Scan for the cell matching the given text and deliver its [X, Y] coordinate at center. 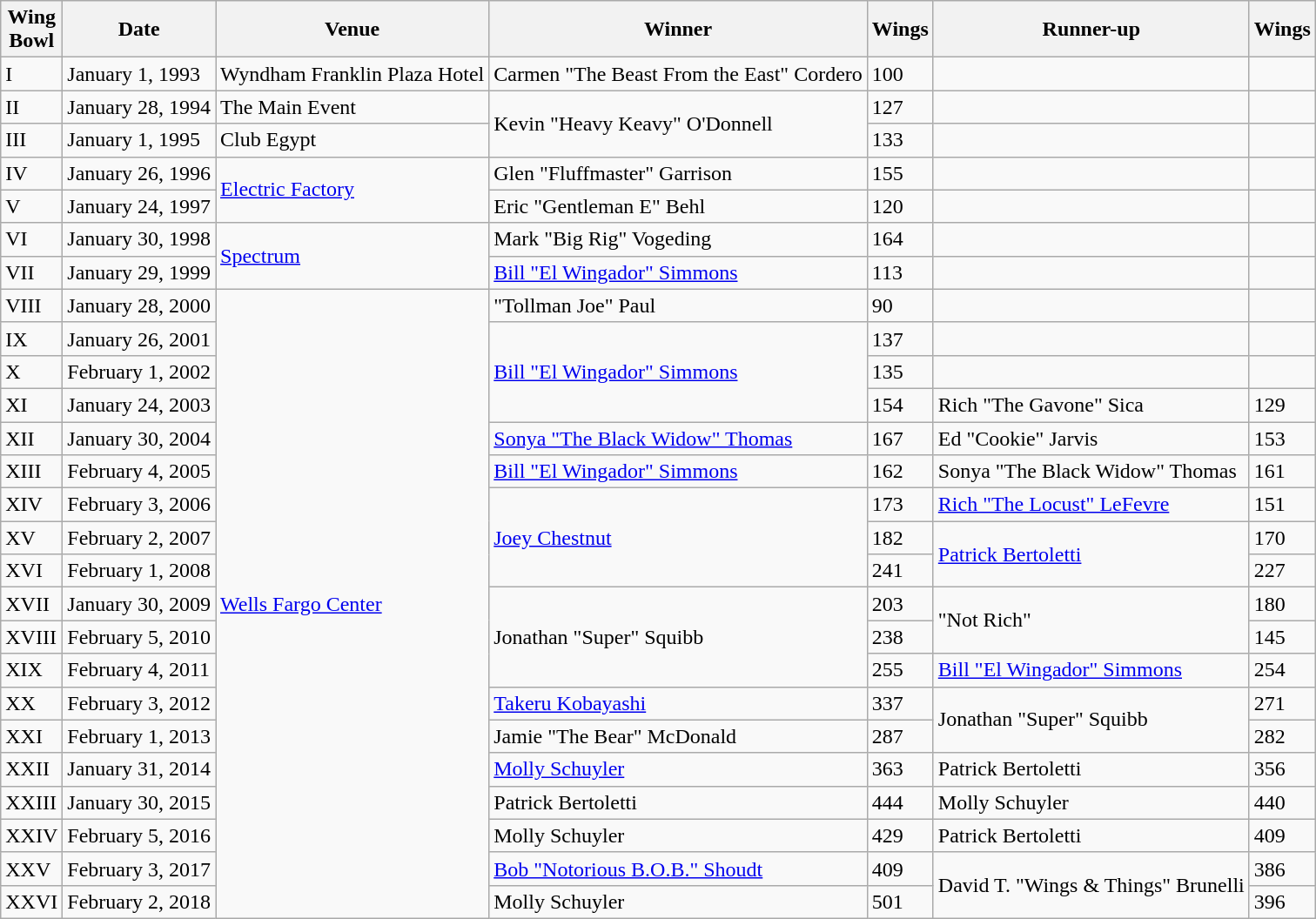
Date [139, 30]
February 3, 2012 [139, 703]
Ed "Cookie" Jarvis [1091, 438]
XII [31, 438]
135 [900, 372]
429 [900, 835]
396 [1282, 902]
238 [900, 637]
XVIII [31, 637]
154 [900, 405]
WingBowl [31, 30]
Runner-up [1091, 30]
501 [900, 902]
Kevin "Heavy Keavy" O'Donnell [679, 124]
January 30, 2015 [139, 802]
337 [900, 703]
February 1, 2002 [139, 372]
182 [900, 538]
Electric Factory [352, 190]
161 [1282, 472]
254 [1282, 670]
February 3, 2006 [139, 505]
145 [1282, 637]
440 [1282, 802]
Takeru Kobayashi [679, 703]
January 28, 2000 [139, 305]
155 [900, 173]
February 3, 2017 [139, 869]
Carmen "The Beast From the East" Cordero [679, 74]
I [31, 74]
XXIV [31, 835]
120 [900, 206]
January 24, 1997 [139, 206]
356 [1282, 769]
100 [900, 74]
XXVI [31, 902]
180 [1282, 604]
XVII [31, 604]
Glen "Fluffmaster" Garrison [679, 173]
164 [900, 239]
XXII [31, 769]
January 1, 1995 [139, 140]
January 30, 2004 [139, 438]
VI [31, 239]
XIII [31, 472]
Jamie "The Bear" McDonald [679, 736]
XVI [31, 571]
January 30, 1998 [139, 239]
XIX [31, 670]
"Not Rich" [1091, 620]
January 24, 2003 [139, 405]
Wyndham Franklin Plaza Hotel [352, 74]
VIII [31, 305]
XXI [31, 736]
February 1, 2013 [139, 736]
113 [900, 272]
Winner [679, 30]
133 [900, 140]
386 [1282, 869]
Club Egypt [352, 140]
Wells Fargo Center [352, 604]
The Main Event [352, 107]
Spectrum [352, 256]
IV [31, 173]
XV [31, 538]
V [31, 206]
271 [1282, 703]
January 30, 2009 [139, 604]
III [31, 140]
XXV [31, 869]
203 [900, 604]
IX [31, 339]
February 1, 2008 [139, 571]
Venue [352, 30]
February 5, 2016 [139, 835]
287 [900, 736]
February 5, 2010 [139, 637]
XIV [31, 505]
XI [31, 405]
241 [900, 571]
153 [1282, 438]
Bob "Notorious B.O.B." Shoudt [679, 869]
X [31, 372]
VII [31, 272]
137 [900, 339]
January 26, 1996 [139, 173]
II [31, 107]
February 4, 2005 [139, 472]
"Tollman Joe" Paul [679, 305]
Rich "The Gavone" Sica [1091, 405]
January 26, 2001 [139, 339]
Joey Chestnut [679, 538]
173 [900, 505]
255 [900, 670]
282 [1282, 736]
XX [31, 703]
January 1, 1993 [139, 74]
151 [1282, 505]
February 2, 2007 [139, 538]
129 [1282, 405]
227 [1282, 571]
January 31, 2014 [139, 769]
444 [900, 802]
Rich "The Locust" LeFevre [1091, 505]
170 [1282, 538]
127 [900, 107]
XXIII [31, 802]
February 4, 2011 [139, 670]
January 29, 1999 [139, 272]
Eric "Gentleman E" Behl [679, 206]
February 2, 2018 [139, 902]
Mark "Big Rig" Vogeding [679, 239]
363 [900, 769]
David T. "Wings & Things" Brunelli [1091, 885]
January 28, 1994 [139, 107]
90 [900, 305]
167 [900, 438]
162 [900, 472]
